Locate the cell with the specified text and output its (X, Y) center coordinate. 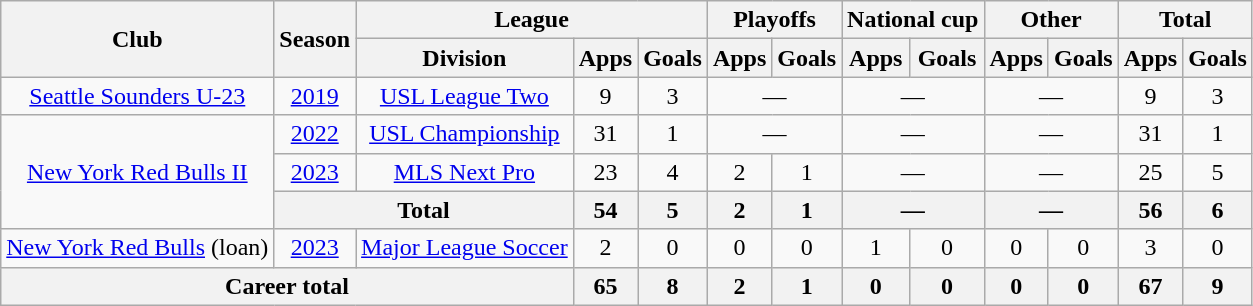
4 (673, 172)
MLS Next Pro (465, 172)
New York Red Bulls II (138, 172)
2019 (315, 96)
League (532, 20)
65 (605, 286)
Club (138, 39)
New York Red Bulls (loan) (138, 248)
67 (1150, 286)
USL League Two (465, 96)
Division (465, 58)
Season (315, 39)
USL Championship (465, 134)
Major League Soccer (465, 248)
25 (1150, 172)
Playoffs (774, 20)
Career total (287, 286)
8 (673, 286)
6 (1218, 210)
Seattle Sounders U-23 (138, 96)
2022 (315, 134)
Other (1051, 20)
56 (1150, 210)
54 (605, 210)
National cup (913, 20)
23 (605, 172)
